From the cell containing the given text, extract its center point as [X, Y] coordinate. 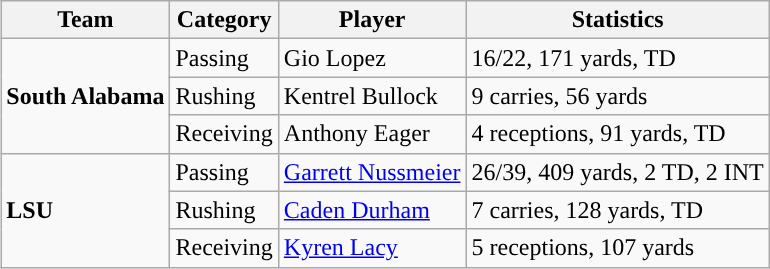
Garrett Nussmeier [372, 172]
4 receptions, 91 yards, TD [618, 134]
Statistics [618, 20]
Category [224, 20]
26/39, 409 yards, 2 TD, 2 INT [618, 172]
Caden Durham [372, 210]
Gio Lopez [372, 58]
LSU [86, 210]
Player [372, 20]
5 receptions, 107 yards [618, 248]
Anthony Eager [372, 134]
Kentrel Bullock [372, 96]
Kyren Lacy [372, 248]
16/22, 171 yards, TD [618, 58]
9 carries, 56 yards [618, 96]
South Alabama [86, 96]
7 carries, 128 yards, TD [618, 210]
Team [86, 20]
